Detect which cell encompasses the target text, then output its [X, Y] center coordinate. 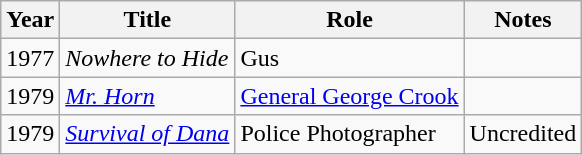
Uncredited [523, 134]
Notes [523, 20]
Police Photographer [350, 134]
Year [30, 20]
Survival of Dana [148, 134]
1977 [30, 58]
Mr. Horn [148, 96]
Gus [350, 58]
General George Crook [350, 96]
Role [350, 20]
Title [148, 20]
Nowhere to Hide [148, 58]
